Scan for the cell matching the given text and deliver its (x, y) coordinate at center. 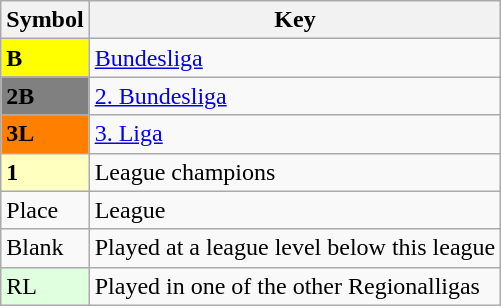
3L (45, 134)
League (295, 210)
Key (295, 20)
3. Liga (295, 134)
2. Bundesliga (295, 96)
Blank (45, 248)
Played at a league level below this league (295, 248)
B (45, 58)
Symbol (45, 20)
League champions (295, 172)
RL (45, 286)
Bundesliga (295, 58)
Place (45, 210)
2B (45, 96)
1 (45, 172)
Played in one of the other Regionalligas (295, 286)
